Determine the [X, Y] coordinate at the center of the cell enclosing the given text.  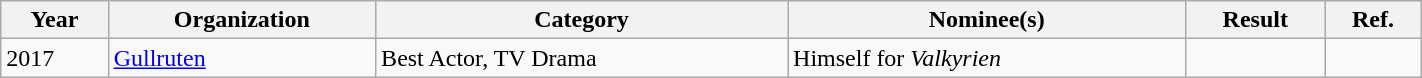
Result [1256, 20]
Year [54, 20]
Organization [242, 20]
Himself for Valkyrien [987, 58]
Best Actor, TV Drama [582, 58]
Ref. [1374, 20]
Gullruten [242, 58]
Nominee(s) [987, 20]
Category [582, 20]
2017 [54, 58]
